Find where the given text appears and provide that cell's center as (X, Y) coordinate. 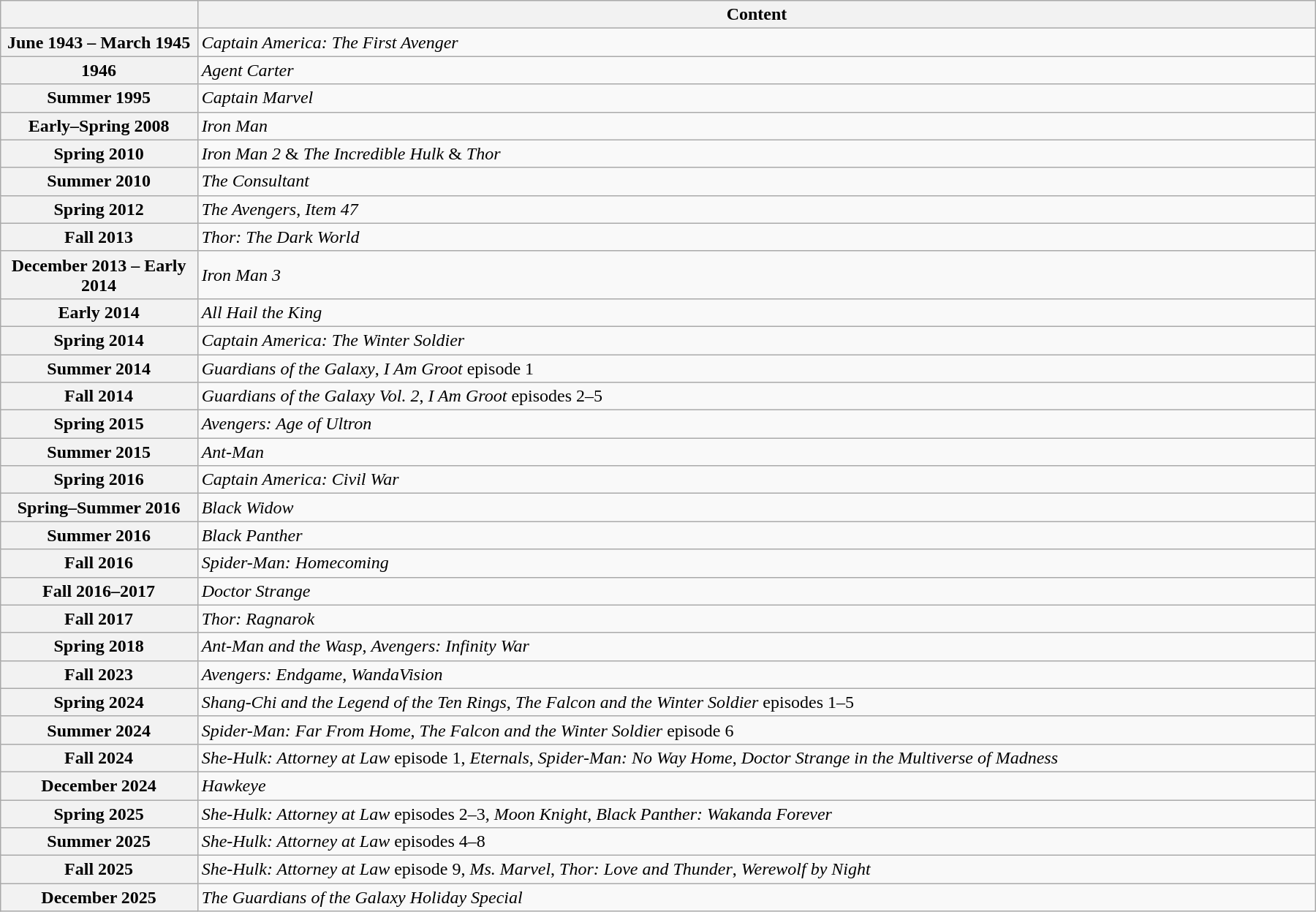
Spring 2024 (99, 702)
Spring 2012 (99, 209)
Summer 2014 (99, 368)
Black Panther (757, 535)
Black Widow (757, 508)
Captain Marvel (757, 98)
June 1943 – March 1945 (99, 42)
Iron Man 3 (757, 275)
Summer 2016 (99, 535)
Iron Man 2 & The Incredible Hulk & Thor (757, 154)
Agent Carter (757, 70)
Doctor Strange (757, 591)
She-Hulk: Attorney at Law episode 9, Ms. Marvel, Thor: Love and Thunder, Werewolf by Night (757, 870)
Spider-Man: Homecoming (757, 563)
Spring 2010 (99, 154)
Summer 2024 (99, 730)
Fall 2013 (99, 237)
Summer 2015 (99, 452)
Spring 2016 (99, 480)
Fall 2023 (99, 674)
Fall 2025 (99, 870)
The Guardians of the Galaxy Holiday Special (757, 897)
Content (757, 15)
Thor: Ragnarok (757, 619)
Spring–Summer 2016 (99, 508)
Fall 2017 (99, 619)
She-Hulk: Attorney at Law episode 1, Eternals, Spider-Man: No Way Home, Doctor Strange in the Multiverse of Madness (757, 758)
Spring 2025 (99, 814)
Avengers: Endgame, WandaVision (757, 674)
Summer 2025 (99, 842)
Fall 2024 (99, 758)
Avengers: Age of Ultron (757, 424)
Early 2014 (99, 312)
December 2025 (99, 897)
Early–Spring 2008 (99, 126)
Ant-Man and the Wasp, Avengers: Infinity War (757, 647)
The Avengers, Item 47 (757, 209)
Guardians of the Galaxy Vol. 2, I Am Groot episodes 2–5 (757, 396)
Captain America: The Winter Soldier (757, 340)
Spring 2015 (99, 424)
December 2024 (99, 785)
December 2013 – Early 2014 (99, 275)
Ant-Man (757, 452)
Spring 2014 (99, 340)
Captain America: The First Avenger (757, 42)
The Consultant (757, 181)
Shang-Chi and the Legend of the Ten Rings, The Falcon and the Winter Soldier episodes 1–5 (757, 702)
Hawkeye (757, 785)
1946 (99, 70)
She-Hulk: Attorney at Law episodes 4–8 (757, 842)
Summer 1995 (99, 98)
Summer 2010 (99, 181)
Spring 2018 (99, 647)
Guardians of the Galaxy, I Am Groot episode 1 (757, 368)
Fall 2016 (99, 563)
Thor: The Dark World (757, 237)
Captain America: Civil War (757, 480)
She-Hulk: Attorney at Law episodes 2–3, Moon Knight, Black Panther: Wakanda Forever (757, 814)
Iron Man (757, 126)
Fall 2014 (99, 396)
Spider-Man: Far From Home, The Falcon and the Winter Soldier episode 6 (757, 730)
Fall 2016–2017 (99, 591)
All Hail the King (757, 312)
